Find where the given text appears and provide that cell's center as (x, y) coordinate. 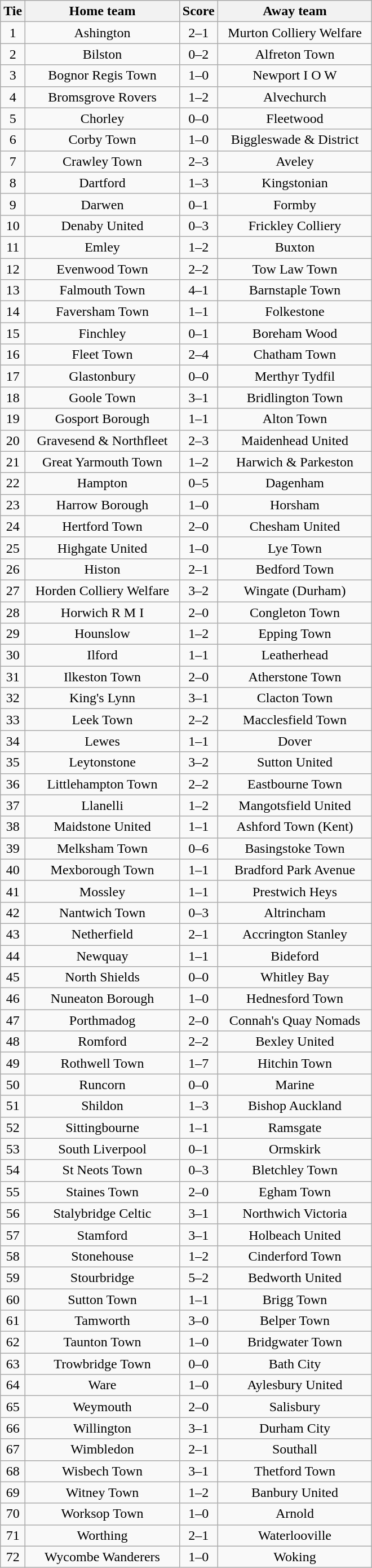
Emley (103, 247)
Lewes (103, 741)
Atherstone Town (295, 677)
Bexley United (295, 1042)
Nantwich Town (103, 913)
Ilford (103, 655)
Staines Town (103, 1192)
Evenwood Town (103, 269)
31 (13, 677)
Kingstonian (295, 183)
45 (13, 977)
Belper Town (295, 1321)
Gosport Borough (103, 419)
Porthmadog (103, 1020)
4–1 (198, 290)
Cinderford Town (295, 1256)
Ware (103, 1385)
51 (13, 1106)
26 (13, 569)
King's Lynn (103, 698)
47 (13, 1020)
Maidstone United (103, 827)
Eastbourne Town (295, 784)
Dartford (103, 183)
43 (13, 934)
Bilston (103, 54)
70 (13, 1514)
Horwich R M I (103, 612)
50 (13, 1085)
Sutton Town (103, 1299)
Wingate (Durham) (295, 591)
Aylesbury United (295, 1385)
Runcorn (103, 1085)
25 (13, 548)
Bletchley Town (295, 1170)
68 (13, 1471)
64 (13, 1385)
Chatham Town (295, 355)
46 (13, 999)
Durham City (295, 1428)
Romford (103, 1042)
Ormskirk (295, 1149)
10 (13, 226)
22 (13, 483)
Harrow Borough (103, 505)
Crawley Town (103, 161)
Taunton Town (103, 1342)
Histon (103, 569)
Sittingbourne (103, 1127)
58 (13, 1256)
Dagenham (295, 483)
Trowbridge Town (103, 1364)
Falmouth Town (103, 290)
37 (13, 805)
St Neots Town (103, 1170)
53 (13, 1149)
61 (13, 1321)
8 (13, 183)
54 (13, 1170)
32 (13, 698)
Whitley Bay (295, 977)
67 (13, 1450)
Frickley Colliery (295, 226)
Harwich & Parkeston (295, 462)
Waterlooville (295, 1535)
Ramsgate (295, 1127)
Home team (103, 11)
Horden Colliery Welfare (103, 591)
36 (13, 784)
Altrincham (295, 913)
5 (13, 118)
5–2 (198, 1278)
Bedford Town (295, 569)
2–4 (198, 355)
Netherfield (103, 934)
Corby Town (103, 140)
56 (13, 1213)
71 (13, 1535)
Shildon (103, 1106)
Folkestone (295, 312)
24 (13, 526)
Worksop Town (103, 1514)
Southall (295, 1450)
9 (13, 204)
Biggleswade & District (295, 140)
55 (13, 1192)
Mangotsfield United (295, 805)
Nuneaton Borough (103, 999)
Bedworth United (295, 1278)
Hertford Town (103, 526)
12 (13, 269)
57 (13, 1235)
0–5 (198, 483)
Llanelli (103, 805)
Tie (13, 11)
2 (13, 54)
Bridgwater Town (295, 1342)
Bath City (295, 1364)
Newquay (103, 956)
Away team (295, 11)
Egham Town (295, 1192)
42 (13, 913)
Gravesend & Northfleet (103, 441)
28 (13, 612)
Hampton (103, 483)
Barnstaple Town (295, 290)
Ashington (103, 33)
Basingstoke Town (295, 848)
11 (13, 247)
Hitchin Town (295, 1063)
38 (13, 827)
Lye Town (295, 548)
Hounslow (103, 634)
Formby (295, 204)
13 (13, 290)
Leytonstone (103, 763)
Willington (103, 1428)
4 (13, 97)
Wimbledon (103, 1450)
0–2 (198, 54)
21 (13, 462)
72 (13, 1557)
23 (13, 505)
Fleet Town (103, 355)
Chesham United (295, 526)
Arnold (295, 1514)
Glastonbury (103, 376)
15 (13, 333)
Alfreton Town (295, 54)
Alvechurch (295, 97)
Tamworth (103, 1321)
Faversham Town (103, 312)
52 (13, 1127)
7 (13, 161)
Melksham Town (103, 848)
3 (13, 76)
41 (13, 891)
17 (13, 376)
Connah's Quay Nomads (295, 1020)
Stalybridge Celtic (103, 1213)
69 (13, 1492)
Finchley (103, 333)
33 (13, 720)
Newport I O W (295, 76)
Dover (295, 741)
3–0 (198, 1321)
29 (13, 634)
Sutton United (295, 763)
27 (13, 591)
Bridlington Town (295, 398)
44 (13, 956)
Merthyr Tydfil (295, 376)
Boreham Wood (295, 333)
59 (13, 1278)
Bishop Auckland (295, 1106)
62 (13, 1342)
1 (13, 33)
Worthing (103, 1535)
Bromsgrove Rovers (103, 97)
Score (198, 11)
48 (13, 1042)
Aveley (295, 161)
6 (13, 140)
16 (13, 355)
0–6 (198, 848)
Murton Colliery Welfare (295, 33)
Marine (295, 1085)
49 (13, 1063)
Chorley (103, 118)
35 (13, 763)
65 (13, 1407)
Congleton Town (295, 612)
40 (13, 870)
Macclesfield Town (295, 720)
Darwen (103, 204)
39 (13, 848)
19 (13, 419)
Stonehouse (103, 1256)
Leek Town (103, 720)
Epping Town (295, 634)
North Shields (103, 977)
Woking (295, 1557)
Bognor Regis Town (103, 76)
60 (13, 1299)
Brigg Town (295, 1299)
Ashford Town (Kent) (295, 827)
Wisbech Town (103, 1471)
14 (13, 312)
Holbeach United (295, 1235)
1–7 (198, 1063)
Stamford (103, 1235)
Denaby United (103, 226)
Fleetwood (295, 118)
Salisbury (295, 1407)
34 (13, 741)
Horsham (295, 505)
Weymouth (103, 1407)
Maidenhead United (295, 441)
Buxton (295, 247)
Banbury United (295, 1492)
Bradford Park Avenue (295, 870)
63 (13, 1364)
Mossley (103, 891)
Clacton Town (295, 698)
Mexborough Town (103, 870)
Leatherhead (295, 655)
Prestwich Heys (295, 891)
30 (13, 655)
Bideford (295, 956)
Tow Law Town (295, 269)
Alton Town (295, 419)
Rothwell Town (103, 1063)
Highgate United (103, 548)
Witney Town (103, 1492)
18 (13, 398)
South Liverpool (103, 1149)
66 (13, 1428)
Goole Town (103, 398)
Littlehampton Town (103, 784)
Ilkeston Town (103, 677)
20 (13, 441)
Hednesford Town (295, 999)
Accrington Stanley (295, 934)
Northwich Victoria (295, 1213)
Thetford Town (295, 1471)
Wycombe Wanderers (103, 1557)
Stourbridge (103, 1278)
Great Yarmouth Town (103, 462)
